Pinpoint the cell where the given text exists, returning its (X, Y) midpoint coordinate. 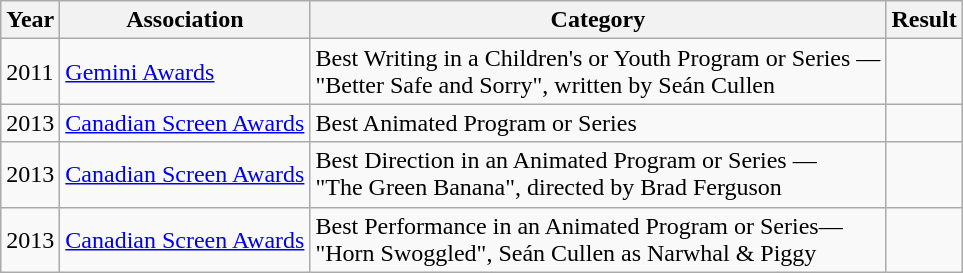
Best Animated Program or Series (598, 123)
Category (598, 20)
Association (185, 20)
Year (30, 20)
Best Writing in a Children's or Youth Program or Series —"Better Safe and Sorry", written by Seán Cullen (598, 72)
2011 (30, 72)
Best Direction in an Animated Program or Series —"The Green Banana", directed by Brad Ferguson (598, 174)
Gemini Awards (185, 72)
Result (924, 20)
Best Performance in an Animated Program or Series—"Horn Swoggled", Seán Cullen as Narwhal & Piggy (598, 240)
